Search for the cell housing the specified text and yield its [x, y] center coordinate. 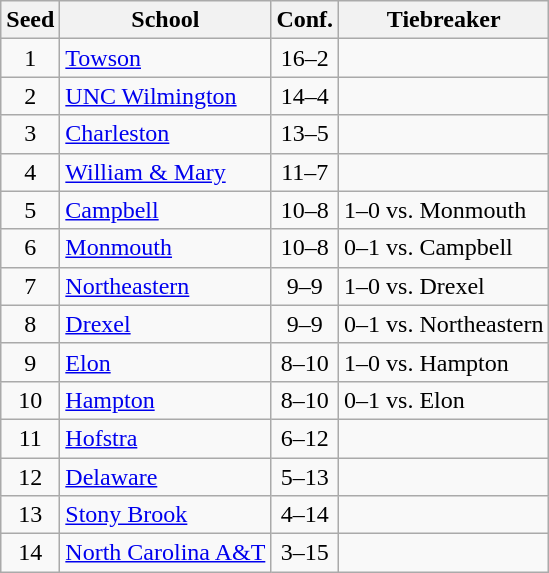
1–0 vs. Monmouth [444, 210]
School [166, 20]
William & Mary [166, 172]
9 [30, 362]
Monmouth [166, 248]
Towson [166, 58]
5–13 [305, 477]
4–14 [305, 515]
13 [30, 515]
1–0 vs. Drexel [444, 286]
Stony Brook [166, 515]
5 [30, 210]
4 [30, 172]
14–4 [305, 96]
16–2 [305, 58]
7 [30, 286]
10 [30, 400]
3 [30, 134]
8 [30, 324]
North Carolina A&T [166, 553]
Hampton [166, 400]
Northeastern [166, 286]
11 [30, 438]
Delaware [166, 477]
11–7 [305, 172]
2 [30, 96]
0–1 vs. Northeastern [444, 324]
Charleston [166, 134]
Conf. [305, 20]
UNC Wilmington [166, 96]
3–15 [305, 553]
0–1 vs. Campbell [444, 248]
Tiebreaker [444, 20]
Drexel [166, 324]
13–5 [305, 134]
Seed [30, 20]
0–1 vs. Elon [444, 400]
6–12 [305, 438]
Elon [166, 362]
12 [30, 477]
Campbell [166, 210]
6 [30, 248]
1–0 vs. Hampton [444, 362]
Hofstra [166, 438]
1 [30, 58]
14 [30, 553]
